Return the (x, y) coordinate for the center point of the cell that contains the specified text.  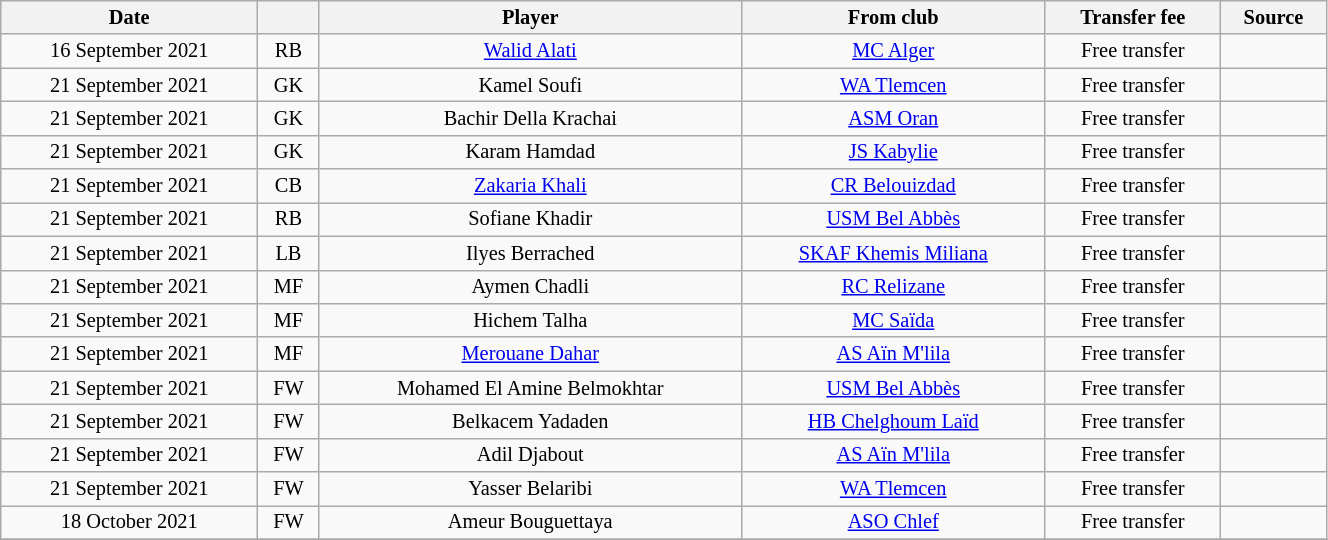
16 September 2021 (130, 51)
Belkacem Yadaden (530, 421)
Walid Alati (530, 51)
Date (130, 17)
Zakaria Khali (530, 186)
Ameur Bouguettaya (530, 522)
Sofiane Khadir (530, 219)
SKAF Khemis Miliana (893, 253)
ASO Chlef (893, 522)
Karam Hamdad (530, 152)
JS Kabylie (893, 152)
Merouane Dahar (530, 354)
Aymen Chadli (530, 287)
Mohamed El Amine Belmokhtar (530, 388)
CB (288, 186)
Player (530, 17)
Yasser Belaribi (530, 489)
ASM Oran (893, 118)
MC Saïda (893, 320)
Adil Djabout (530, 455)
Bachir Della Krachai (530, 118)
Source (1273, 17)
HB Chelghoum Laïd (893, 421)
RC Relizane (893, 287)
CR Belouizdad (893, 186)
Transfer fee (1132, 17)
Hichem Talha (530, 320)
18 October 2021 (130, 522)
MC Alger (893, 51)
From club (893, 17)
Kamel Soufi (530, 85)
Ilyes Berrached (530, 253)
LB (288, 253)
